Provide the [x, y] coordinate of the cell's center where the given text is located.  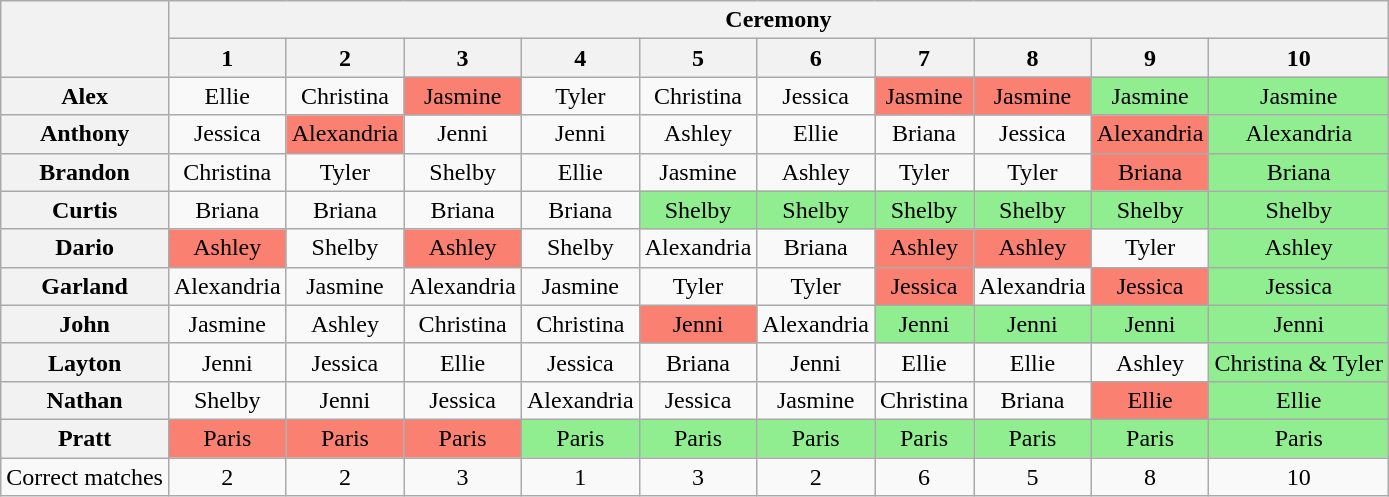
7 [924, 58]
Correct matches [85, 477]
4 [580, 58]
Garland [85, 286]
Curtis [85, 210]
Ceremony [778, 20]
Dario [85, 248]
Brandon [85, 172]
Anthony [85, 134]
Layton [85, 362]
John [85, 324]
Christina & Tyler [1299, 362]
9 [1150, 58]
Nathan [85, 400]
Alex [85, 96]
Pratt [85, 438]
